Provide the [X, Y] coordinate of the cell's center where the given text is located.  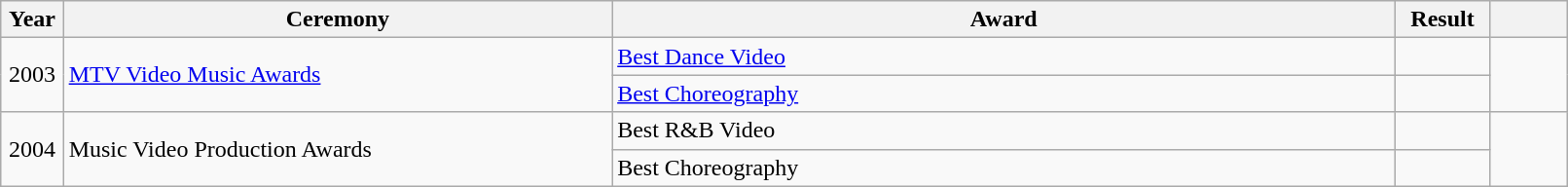
Music Video Production Awards [338, 149]
2003 [32, 75]
Award [1004, 19]
Ceremony [338, 19]
Best R&B Video [1004, 131]
Year [32, 19]
Best Dance Video [1004, 56]
MTV Video Music Awards [338, 75]
2004 [32, 149]
Result [1442, 19]
